Search for the cell housing the specified text and yield its [X, Y] center coordinate. 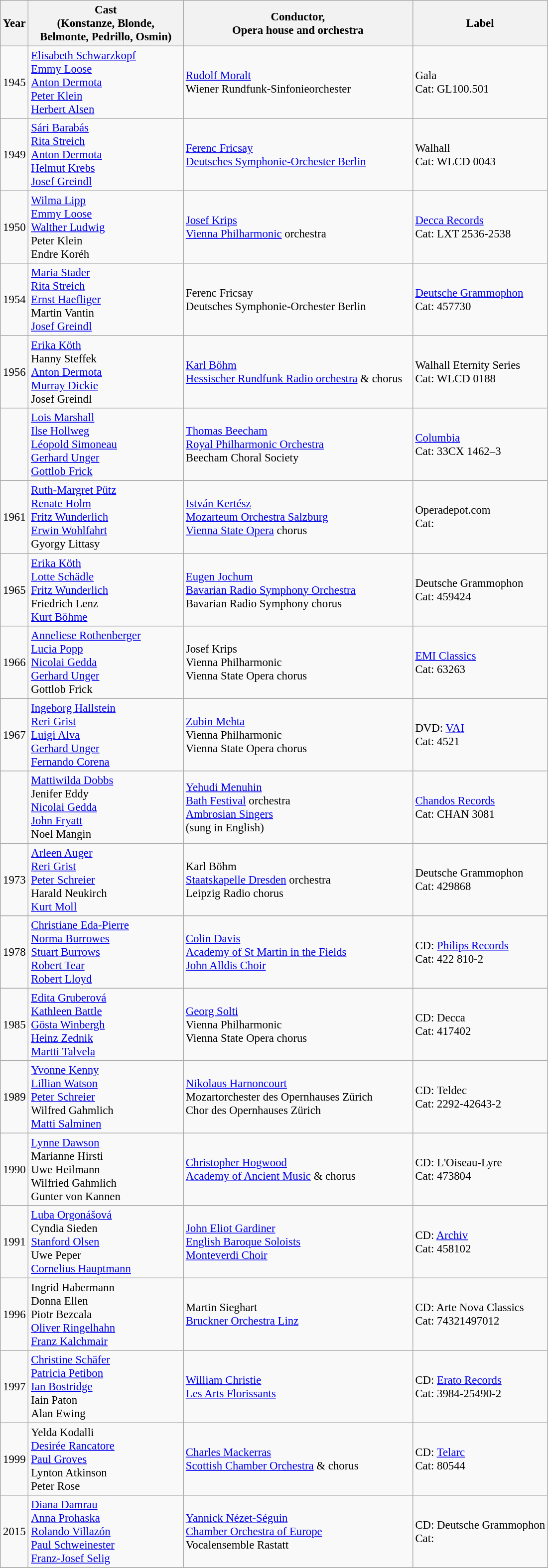
CD: Erato RecordsCat: 3984-25490-2 [480, 1387]
Luba OrgonášováCyndia SiedenStanford OlsenUwe PeperCornelius Hauptmann [106, 1242]
Yannick Nézet-SéguinChamber Orchestra of EuropeVocalensemble Rastatt [298, 1532]
Diana DamrauAnna ProhaskaRolando VillazónPaul SchweinesterFranz-Josef Selig [106, 1532]
CD: Arte Nova ClassicsCat: 74321497012 [480, 1315]
Edita GruberováKathleen BattleGösta WinberghHeinz ZednikMartti Talvela [106, 1024]
1967 [14, 735]
ColumbiaCat: 33CX 1462–3 [480, 445]
Anneliese RothenbergerLucia PoppNicolai GeddaGerhard UngerGottlob Frick [106, 662]
1961 [14, 517]
1945 [14, 83]
GalaCat: GL100.501 [480, 83]
Yvonne KennyLillian WatsonPeter SchreierWilfred GahmlichMatti Salminen [106, 1097]
István KertészMozarteum Orchestra SalzburgVienna State Opera chorus [298, 517]
CD: L'Oiseau-LyreCat: 473804 [480, 1169]
Christopher HogwoodAcademy of Ancient Music & chorus [298, 1169]
Operadepot.comCat: [480, 517]
Walhall Eternity SeriesCat: WLCD 0188 [480, 372]
Deutsche GrammophonCat: 459424 [480, 590]
Ruth-Margret PützRenate HolmFritz WunderlichErwin WohlfahrtGyorgy Littasy [106, 517]
Chandos RecordsCat: CHAN 3081 [480, 807]
Josef KripsVienna PhilharmonicVienna State Opera chorus [298, 662]
Martin SieghartBruckner Orchestra Linz [298, 1315]
Georg SoltiVienna PhilharmonicVienna State Opera chorus [298, 1024]
Mattiwilda DobbsJenifer EddyNicolai GeddaJohn FryattNoel Mangin [106, 807]
Lois MarshallIlse HollwegLéopold SimoneauGerhard UngerGottlob Frick [106, 445]
Colin DavisAcademy of St Martin in the FieldsJohn Alldis Choir [298, 952]
1965 [14, 590]
Rudolf MoraltWiener Rundfunk-Sinfonieorchester [298, 83]
Eugen JochumBavarian Radio Symphony OrchestraBavarian Radio Symphony chorus [298, 590]
1991 [14, 1242]
Lynne DawsonMarianne HirstiUwe HeilmannWilfried GahmlichGunter von Kannen [106, 1169]
Karl BöhmStaatskapelle Dresden orchestraLeipzig Radio chorus [298, 880]
1996 [14, 1315]
Yehudi MenuhinBath Festival orchestraAmbrosian Singers(sung in English) [298, 807]
CD: TeldecCat: 2292-42643-2 [480, 1097]
William ChristieLes Arts Florissants [298, 1387]
Decca RecordsCat: LXT 2536-2538 [480, 227]
1978 [14, 952]
1949 [14, 155]
Ingrid HabermannDonna EllenPiotr BezcalaOliver RingelhahnFranz Kalchmair [106, 1315]
Deutsche GrammophonCat: 457730 [480, 300]
1985 [14, 1024]
Conductor,Opera house and orchestra [298, 23]
1966 [14, 662]
Christiane Eda-PierreNorma BurrowesStuart BurrowsRobert TearRobert Lloyd [106, 952]
CD: DeccaCat: 417402 [480, 1024]
Label [480, 23]
CD: Philips RecordsCat: 422 810-2 [480, 952]
1999 [14, 1459]
CD: Deutsche GrammophonCat: [480, 1532]
Thomas BeechamRoyal Philharmonic OrchestraBeecham Choral Society [298, 445]
Arleen AugerReri GristPeter SchreierHarald NeukirchKurt Moll [106, 880]
Nikolaus HarnoncourtMozartorchester des Opernhauses ZürichChor des Opernhauses Zürich [298, 1097]
Zubin MehtaVienna PhilharmonicVienna State Opera chorus [298, 735]
1950 [14, 227]
Maria StaderRita StreichErnst HaefligerMartin VantinJosef Greindl [106, 300]
1997 [14, 1387]
Josef KripsVienna Philharmonic orchestra [298, 227]
1973 [14, 880]
Cast(Konstanze, Blonde,Belmonte, Pedrillo, Osmin) [106, 23]
CD: TelarcCat: 80544 [480, 1459]
2015 [14, 1532]
Year [14, 23]
EMI ClassicsCat: 63263 [480, 662]
1990 [14, 1169]
Christine SchäferPatricia PetibonIan BostridgeIain PatonAlan Ewing [106, 1387]
DVD: VAICat: 4521 [480, 735]
1956 [14, 372]
John Eliot GardinerEnglish Baroque SoloistsMonteverdi Choir [298, 1242]
Elisabeth SchwarzkopfEmmy LooseAnton DermotaPeter KleinHerbert Alsen [106, 83]
Erika KöthHanny SteffekAnton DermotaMurray DickieJosef Greindl [106, 372]
Ingeborg HallsteinReri GristLuigi AlvaGerhard UngerFernando Corena [106, 735]
Sári BarabásRita StreichAnton DermotaHelmut KrebsJosef Greindl [106, 155]
Wilma LippEmmy LooseWalther LudwigPeter KleinEndre Koréh [106, 227]
Erika KöthLotte SchädleFritz WunderlichFriedrich LenzKurt Böhme [106, 590]
CD: ArchivCat: 458102 [480, 1242]
1989 [14, 1097]
Charles MackerrasScottish Chamber Orchestra & chorus [298, 1459]
WalhallCat: WLCD 0043 [480, 155]
Karl BöhmHessischer Rundfunk Radio orchestra & chorus [298, 372]
1954 [14, 300]
Deutsche GrammophonCat: 429868 [480, 880]
Yelda KodalliDesirée RancatorePaul GrovesLynton AtkinsonPeter Rose [106, 1459]
